Identify which cell holds the provided text, then report its (x, y) central coordinate. 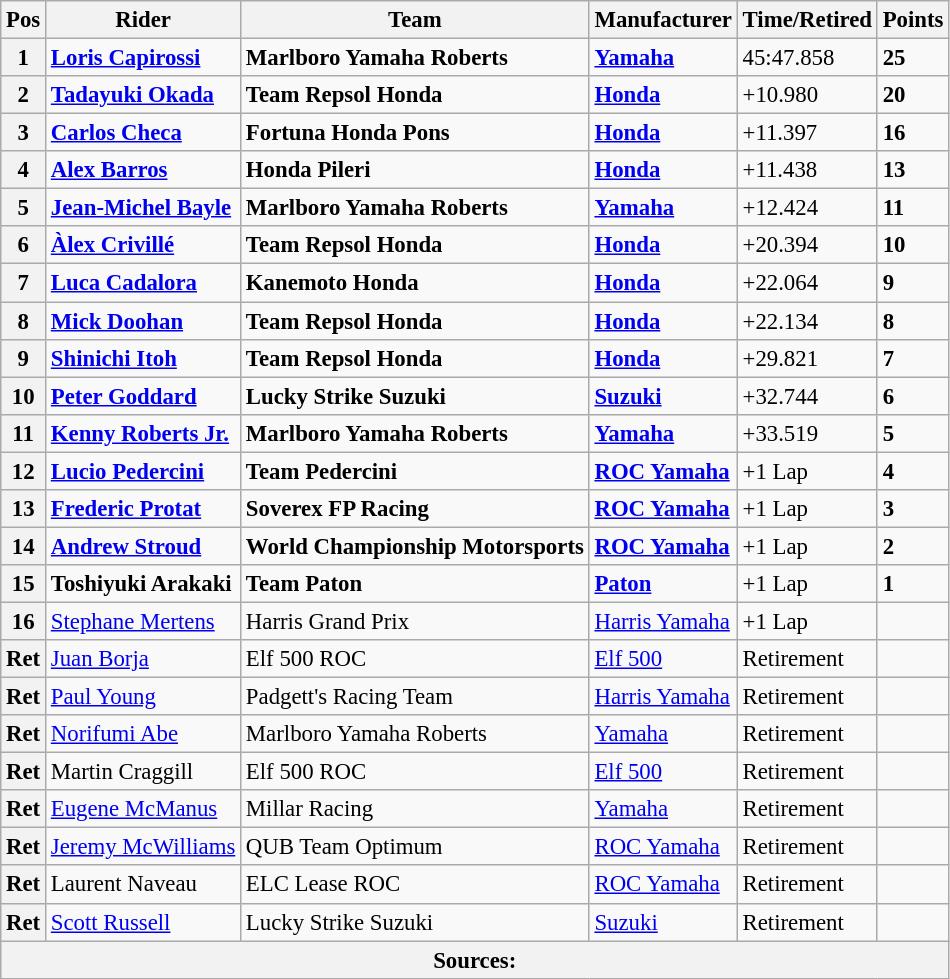
Honda Pileri (416, 170)
Mick Doohan (144, 321)
20 (912, 95)
+11.438 (807, 170)
Laurent Naveau (144, 885)
Harris Grand Prix (416, 621)
+12.424 (807, 208)
+20.394 (807, 245)
Juan Borja (144, 659)
Team Pedercini (416, 471)
Sources: (475, 960)
Manufacturer (663, 20)
+32.744 (807, 396)
15 (24, 584)
Andrew Stroud (144, 546)
Kanemoto Honda (416, 283)
25 (912, 58)
+33.519 (807, 433)
Time/Retired (807, 20)
Soverex FP Racing (416, 509)
+10.980 (807, 95)
Carlos Checa (144, 133)
Eugene McManus (144, 809)
Kenny Roberts Jr. (144, 433)
Pos (24, 20)
Tadayuki Okada (144, 95)
Fortuna Honda Pons (416, 133)
Millar Racing (416, 809)
Stephane Mertens (144, 621)
Team Paton (416, 584)
Peter Goddard (144, 396)
Toshiyuki Arakaki (144, 584)
Paton (663, 584)
+11.397 (807, 133)
+29.821 (807, 358)
Points (912, 20)
Loris Capirossi (144, 58)
Padgett's Racing Team (416, 697)
Shinichi Itoh (144, 358)
14 (24, 546)
Frederic Protat (144, 509)
Paul Young (144, 697)
Team (416, 20)
Alex Barros (144, 170)
World Championship Motorsports (416, 546)
+22.064 (807, 283)
Rider (144, 20)
Àlex Crivillé (144, 245)
QUB Team Optimum (416, 847)
+22.134 (807, 321)
Scott Russell (144, 922)
Jeremy McWilliams (144, 847)
12 (24, 471)
Norifumi Abe (144, 734)
45:47.858 (807, 58)
Luca Cadalora (144, 283)
Jean-Michel Bayle (144, 208)
ELC Lease ROC (416, 885)
Lucio Pedercini (144, 471)
Martin Craggill (144, 772)
